Output the (X, Y) coordinate of the center of the cell containing the given text.  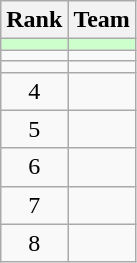
4 (34, 91)
8 (34, 243)
5 (34, 129)
Team (102, 20)
7 (34, 205)
Rank (34, 20)
6 (34, 167)
